Extract the [x, y] coordinate from the center of the cell holding the provided text.  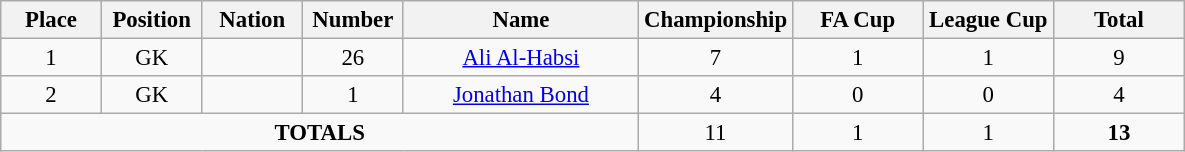
2 [52, 95]
Position [152, 20]
TOTALS [320, 133]
Number [354, 20]
FA Cup [858, 20]
Jonathan Bond [521, 95]
Championship [716, 20]
9 [1120, 58]
Total [1120, 20]
13 [1120, 133]
Name [521, 20]
26 [354, 58]
Place [52, 20]
Nation [252, 20]
11 [716, 133]
Ali Al-Habsi [521, 58]
7 [716, 58]
League Cup [988, 20]
